Scan for the cell matching the given text and deliver its [x, y] coordinate at center. 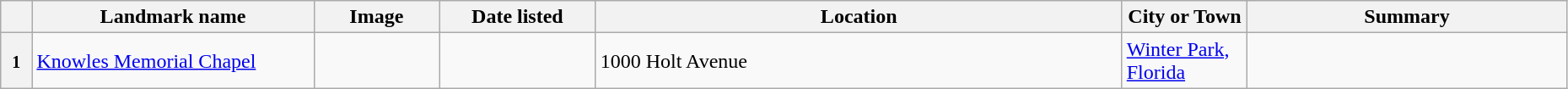
1 [17, 61]
Landmark name [173, 17]
Summary [1407, 17]
Image [376, 17]
Winter Park, Florida [1184, 61]
City or Town [1184, 17]
Knowles Memorial Chapel [173, 61]
Location [859, 17]
1000 Holt Avenue [859, 61]
Date listed [518, 17]
